Return the (X, Y) coordinate for the center point of the cell that contains the specified text.  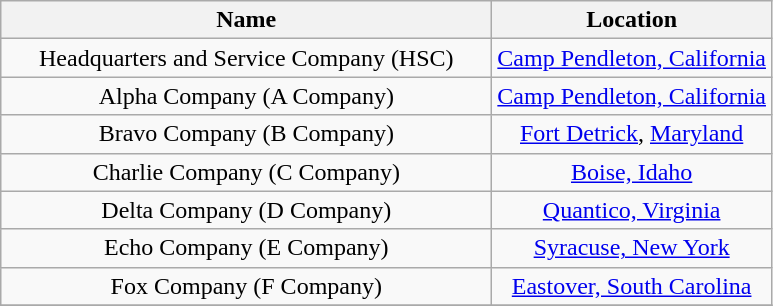
Charlie Company (C Company) (246, 172)
Alpha Company (A Company) (246, 96)
Headquarters and Service Company (HSC) (246, 58)
Boise, Idaho (632, 172)
Bravo Company (B Company) (246, 134)
Eastover, South Carolina (632, 286)
Name (246, 20)
Syracuse, New York (632, 248)
Location (632, 20)
Delta Company (D Company) (246, 210)
Fox Company (F Company) (246, 286)
Quantico, Virginia (632, 210)
Echo Company (E Company) (246, 248)
Fort Detrick, Maryland (632, 134)
